Identify which cell holds the provided text, then report its (X, Y) central coordinate. 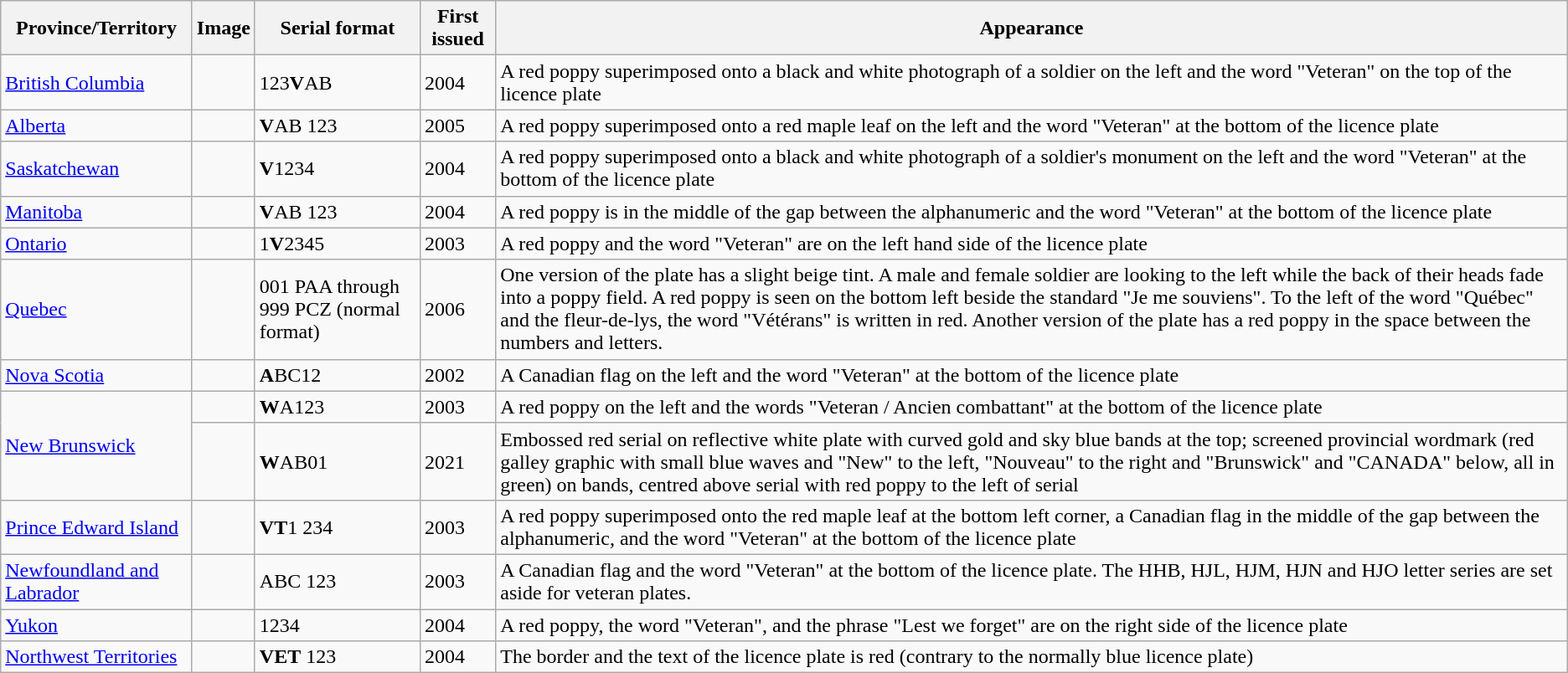
A red poppy is in the middle of the gap between the alphanumeric and the word "Veteran" at the bottom of the licence plate (1032, 212)
Quebec (97, 310)
1234 (337, 625)
A red poppy, the word "Veteran", and the phrase "Lest we forget" are on the right side of the licence plate (1032, 625)
ABC 123 (337, 581)
2005 (457, 126)
123VAB (337, 82)
New Brunswick (97, 445)
A red poppy on the left and the words "Veteran / Ancien combattant" at the bottom of the licence plate (1032, 407)
V1234 (337, 169)
Saskatchewan (97, 169)
British Columbia (97, 82)
Northwest Territories (97, 657)
Newfoundland and Labrador (97, 581)
VT1 234 (337, 527)
VET 123 (337, 657)
Manitoba (97, 212)
Ontario (97, 244)
2002 (457, 375)
2006 (457, 310)
First issued (457, 28)
A red poppy and the word "Veteran" are on the left hand side of the licence plate (1032, 244)
The border and the text of the licence plate is red (contrary to the normally blue licence plate) (1032, 657)
Nova Scotia (97, 375)
2021 (457, 461)
A red poppy superimposed onto a black and white photograph of a soldier on the left and the word "Veteran" on the top of the licence plate (1032, 82)
Image (223, 28)
001 PAA through 999 PCZ (normal format) (337, 310)
A red poppy superimposed onto a red maple leaf on the left and the word "Veteran" at the bottom of the licence plate (1032, 126)
Province/Territory (97, 28)
Serial format (337, 28)
ABC12 (337, 375)
Alberta (97, 126)
WA123 (337, 407)
Yukon (97, 625)
WAB01 (337, 461)
Appearance (1032, 28)
A Canadian flag on the left and the word "Veteran" at the bottom of the licence plate (1032, 375)
Prince Edward Island (97, 527)
1V2345 (337, 244)
